Return [X, Y] of the center of cell containing provided text 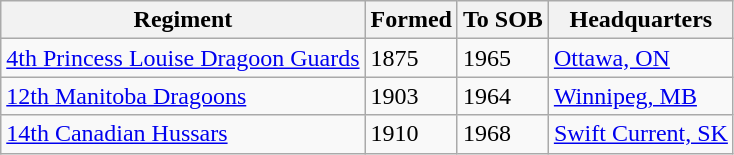
1903 [411, 96]
14th Canadian Hussars [183, 134]
To SOB [502, 20]
Headquarters [640, 20]
1964 [502, 96]
1910 [411, 134]
Winnipeg, MB [640, 96]
12th Manitoba Dragoons [183, 96]
1968 [502, 134]
Regiment [183, 20]
Swift Current, SK [640, 134]
Formed [411, 20]
1965 [502, 58]
Ottawa, ON [640, 58]
4th Princess Louise Dragoon Guards [183, 58]
1875 [411, 58]
